Search for the cell housing the specified text and yield its [x, y] center coordinate. 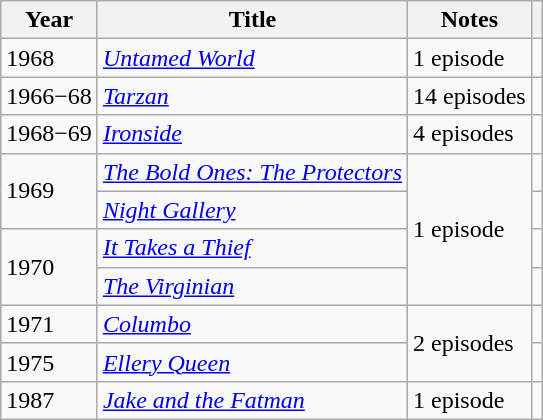
1970 [50, 267]
1966−68 [50, 96]
Columbo [252, 324]
Notes [470, 20]
1968−69 [50, 134]
It Takes a Thief [252, 248]
Tarzan [252, 96]
1971 [50, 324]
Untamed World [252, 58]
Ellery Queen [252, 362]
The Bold Ones: The Protectors [252, 172]
1969 [50, 191]
Ironside [252, 134]
2 episodes [470, 343]
14 episodes [470, 96]
1968 [50, 58]
1975 [50, 362]
Night Gallery [252, 210]
Year [50, 20]
The Virginian [252, 286]
1987 [50, 400]
4 episodes [470, 134]
Title [252, 20]
Jake and the Fatman [252, 400]
